Search for the cell housing the specified text and yield its (x, y) center coordinate. 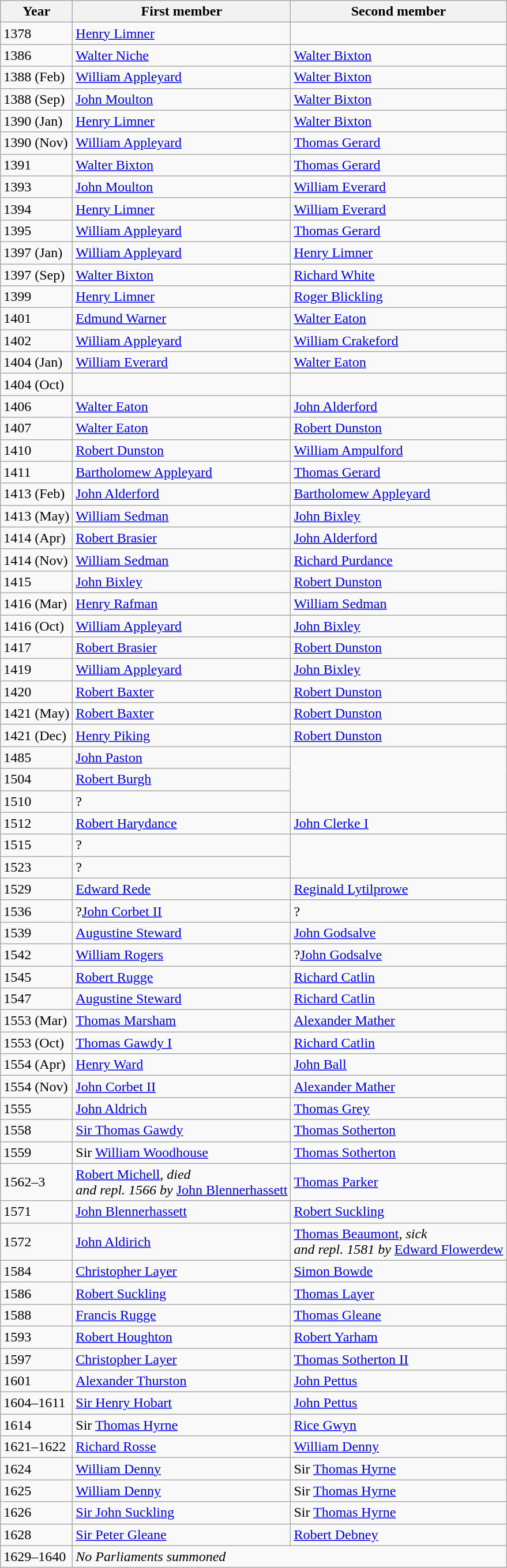
1390 (Nov) (37, 143)
Roger Blickling (399, 297)
1542 (37, 955)
Alexander Thurston (182, 1381)
Edward Rede (182, 889)
Robert Houghton (182, 1337)
No Parliaments summoned (290, 1556)
1410 (37, 450)
1586 (37, 1293)
1529 (37, 889)
Sir William Woodhouse (182, 1152)
Richard Rosse (182, 1447)
Richard White (399, 275)
Robert Debney (399, 1535)
1394 (37, 209)
Thomas Gleane (399, 1315)
Thomas Grey (399, 1109)
Edmund Warner (182, 319)
?John Godsalve (399, 955)
1629–1640 (37, 1556)
Second member (399, 12)
1621–1622 (37, 1447)
1404 (Jan) (37, 363)
1572 (37, 1242)
Henry Piking (182, 736)
Thomas Layer (399, 1293)
1604–1611 (37, 1403)
Henry Rafman (182, 604)
1626 (37, 1513)
Francis Rugge (182, 1315)
1414 (Apr) (37, 538)
1391 (37, 165)
John Aldrich (182, 1109)
Robert Burgh (182, 779)
1593 (37, 1337)
Thomas Gawdy I (182, 1043)
1547 (37, 999)
Thomas Parker (399, 1182)
Robert Yarham (399, 1337)
1628 (37, 1535)
1554 (Nov) (37, 1087)
Robert Rugge (182, 977)
Thomas Beaumont, sick and repl. 1581 by Edward Flowerdew (399, 1242)
1555 (37, 1109)
1559 (37, 1152)
Year (37, 12)
John Paston (182, 757)
1601 (37, 1381)
Richard Purdance (399, 560)
John Corbet II (182, 1087)
John Clerke I (399, 823)
1504 (37, 779)
1388 (Feb) (37, 77)
1539 (37, 933)
1390 (Jan) (37, 121)
1413 (Feb) (37, 494)
John Blennerhassett (182, 1212)
Sir Henry Hobart (182, 1403)
1401 (37, 319)
1417 (37, 648)
1402 (37, 341)
1407 (37, 428)
1523 (37, 867)
1597 (37, 1359)
1419 (37, 670)
1414 (Nov) (37, 560)
1562–3 (37, 1182)
William Crakeford (399, 341)
1404 (Oct) (37, 385)
Sir John Suckling (182, 1513)
1388 (Sep) (37, 99)
1413 (May) (37, 516)
1378 (37, 33)
1545 (37, 977)
1397 (Jan) (37, 252)
1397 (Sep) (37, 275)
1416 (Mar) (37, 604)
William Rogers (182, 955)
John Godsalve (399, 933)
Robert Harydance (182, 823)
1625 (37, 1491)
1420 (37, 692)
1485 (37, 757)
1386 (37, 55)
1614 (37, 1425)
1515 (37, 845)
Simon Bowde (399, 1271)
Sir Thomas Gawdy (182, 1130)
First member (182, 12)
1588 (37, 1315)
John Ball (399, 1065)
Walter Niche (182, 55)
1624 (37, 1469)
1393 (37, 187)
1421 (May) (37, 714)
1553 (Oct) (37, 1043)
1553 (Mar) (37, 1021)
1415 (37, 582)
Thomas Marsham (182, 1021)
Rice Gwyn (399, 1425)
1416 (Oct) (37, 625)
Sir Peter Gleane (182, 1535)
?John Corbet II (182, 911)
1395 (37, 231)
1558 (37, 1130)
Reginald Lytilprowe (399, 889)
1554 (Apr) (37, 1065)
1421 (Dec) (37, 736)
1512 (37, 823)
1571 (37, 1212)
Robert Michell, died and repl. 1566 by John Blennerhassett (182, 1182)
1510 (37, 801)
Henry Ward (182, 1065)
1536 (37, 911)
William Ampulford (399, 450)
1406 (37, 406)
John Aldirich (182, 1242)
1584 (37, 1271)
Thomas Sotherton II (399, 1359)
1411 (37, 472)
1399 (37, 297)
